Detect which cell encompasses the target text, then output its (x, y) center coordinate. 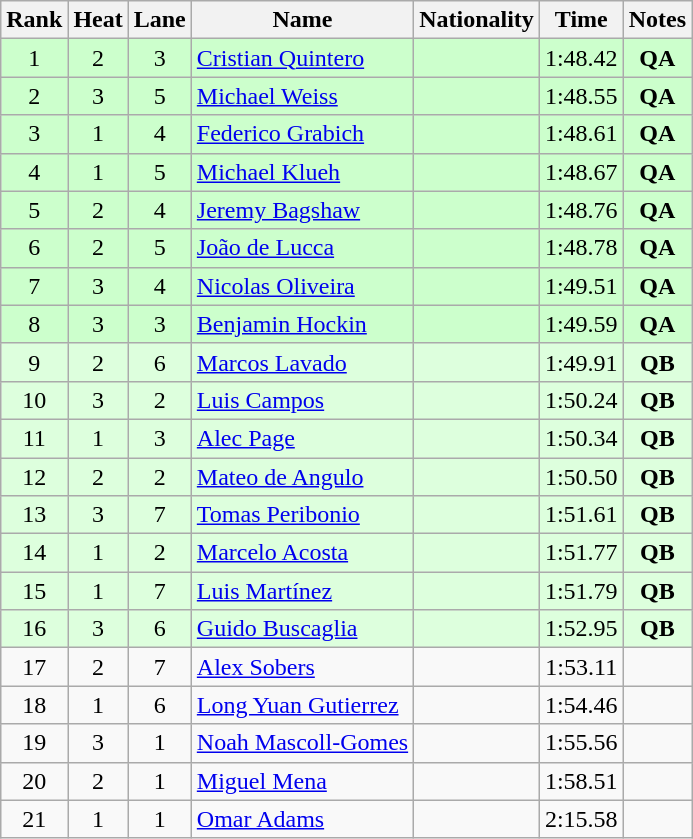
1:51.61 (581, 515)
Rank (34, 20)
21 (34, 819)
Mateo de Angulo (302, 477)
1:48.76 (581, 210)
1:55.56 (581, 743)
1:52.95 (581, 629)
13 (34, 515)
19 (34, 743)
9 (34, 362)
1:48.67 (581, 172)
Miguel Mena (302, 781)
1:48.42 (581, 58)
Marcos Lavado (302, 362)
8 (34, 324)
10 (34, 400)
Federico Grabich (302, 134)
18 (34, 705)
1:48.55 (581, 96)
16 (34, 629)
11 (34, 438)
1:48.78 (581, 248)
Lane (160, 20)
Guido Buscaglia (302, 629)
1:49.51 (581, 286)
20 (34, 781)
Noah Mascoll-Gomes (302, 743)
Time (581, 20)
1:50.34 (581, 438)
Cristian Quintero (302, 58)
Tomas Peribonio (302, 515)
Jeremy Bagshaw (302, 210)
Alex Sobers (302, 667)
Omar Adams (302, 819)
Marcelo Acosta (302, 553)
1:53.11 (581, 667)
17 (34, 667)
Michael Klueh (302, 172)
Name (302, 20)
Luis Campos (302, 400)
Luis Martínez (302, 591)
1:51.77 (581, 553)
Heat (98, 20)
12 (34, 477)
Alec Page (302, 438)
1:49.91 (581, 362)
Nicolas Oliveira (302, 286)
Michael Weiss (302, 96)
1:54.46 (581, 705)
Long Yuan Gutierrez (302, 705)
1:50.24 (581, 400)
1:58.51 (581, 781)
2:15.58 (581, 819)
1:49.59 (581, 324)
Nationality (477, 20)
14 (34, 553)
15 (34, 591)
1:51.79 (581, 591)
Benjamin Hockin (302, 324)
1:50.50 (581, 477)
João de Lucca (302, 248)
1:48.61 (581, 134)
Notes (657, 20)
